Provide the [X, Y] coordinate of the cell's center where the given text is located.  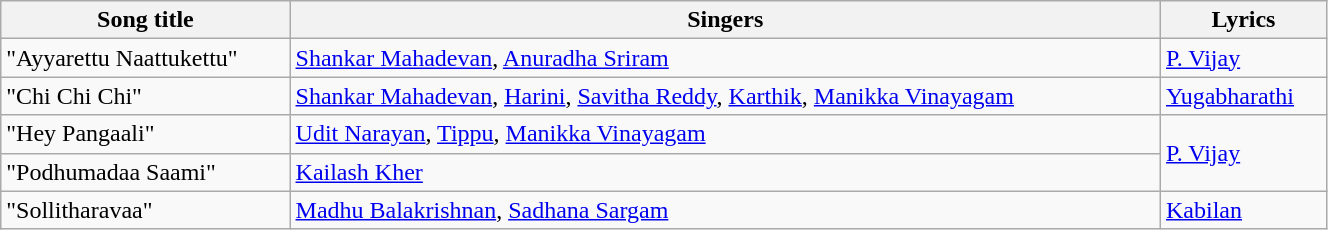
"Hey Pangaali" [146, 134]
Singers [725, 20]
Madhu Balakrishnan, Sadhana Sargam [725, 210]
Lyrics [1244, 20]
"Chi Chi Chi" [146, 96]
"Ayyarettu Naattukettu" [146, 58]
Kailash Kher [725, 172]
Shankar Mahadevan, Anuradha Sriram [725, 58]
Song title [146, 20]
Kabilan [1244, 210]
Shankar Mahadevan, Harini, Savitha Reddy, Karthik, Manikka Vinayagam [725, 96]
Udit Narayan, Tippu, Manikka Vinayagam [725, 134]
"Podhumadaa Saami" [146, 172]
Yugabharathi [1244, 96]
"Sollitharavaa" [146, 210]
